Search for the cell housing the specified text and yield its [X, Y] center coordinate. 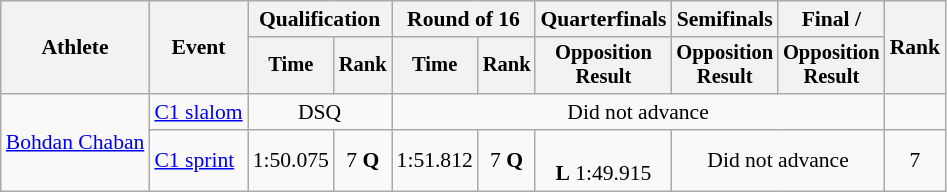
1:51.812 [435, 160]
Semifinals [724, 19]
7 [916, 160]
C1 slalom [198, 112]
Athlete [76, 48]
Event [198, 48]
L 1:49.915 [603, 160]
DSQ [320, 112]
C1 sprint [198, 160]
Final / [832, 19]
Round of 16 [464, 19]
1:50.075 [291, 160]
Qualification [320, 19]
Quarterfinals [603, 19]
Bohdan Chaban [76, 142]
